Locate the cell with the specified text and output its [x, y] center coordinate. 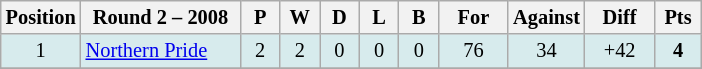
P [260, 17]
76 [474, 51]
L [379, 17]
4 [678, 51]
B [419, 17]
34 [546, 51]
+42 [620, 51]
Position [41, 17]
Northern Pride [161, 51]
For [474, 17]
Diff [620, 17]
Round 2 – 2008 [161, 17]
1 [41, 51]
D [340, 17]
W [300, 17]
Against [546, 17]
Pts [678, 17]
